Return the [X, Y] coordinate for the center point of the cell that contains the specified text.  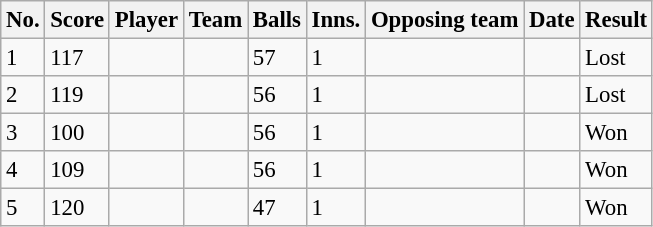
Team [215, 20]
109 [78, 170]
Opposing team [445, 20]
117 [78, 58]
Date [552, 20]
No. [23, 20]
2 [23, 95]
Score [78, 20]
47 [278, 208]
57 [278, 58]
Player [146, 20]
Inns. [336, 20]
119 [78, 95]
120 [78, 208]
5 [23, 208]
100 [78, 133]
Result [616, 20]
Balls [278, 20]
3 [23, 133]
4 [23, 170]
